Return (x, y) of the center of cell containing provided text 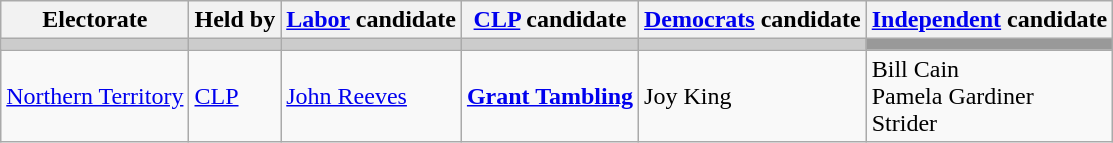
CLP candidate (550, 20)
Electorate (95, 20)
Joy King (753, 96)
Held by (235, 20)
Labor candidate (372, 20)
Northern Territory (95, 96)
John Reeves (372, 96)
Democrats candidate (753, 20)
Bill CainPamela GardinerStrider (989, 96)
Independent candidate (989, 20)
Grant Tambling (550, 96)
CLP (235, 96)
